Return (x, y) of the center of cell containing provided text 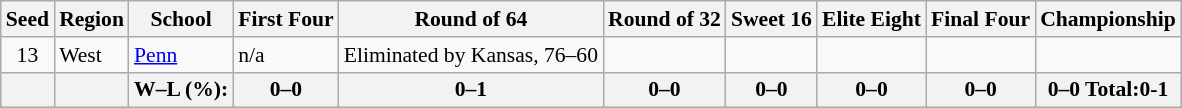
0–0 Total:0-1 (1108, 90)
Seed (28, 19)
n/a (286, 55)
Sweet 16 (772, 19)
Eliminated by Kansas, 76–60 (471, 55)
West (92, 55)
School (181, 19)
Final Four (980, 19)
W–L (%): (181, 90)
Championship (1108, 19)
13 (28, 55)
Region (92, 19)
Elite Eight (872, 19)
0–1 (471, 90)
Round of 32 (664, 19)
Penn (181, 55)
Round of 64 (471, 19)
First Four (286, 19)
